Locate the cell with the specified text and output its [x, y] center coordinate. 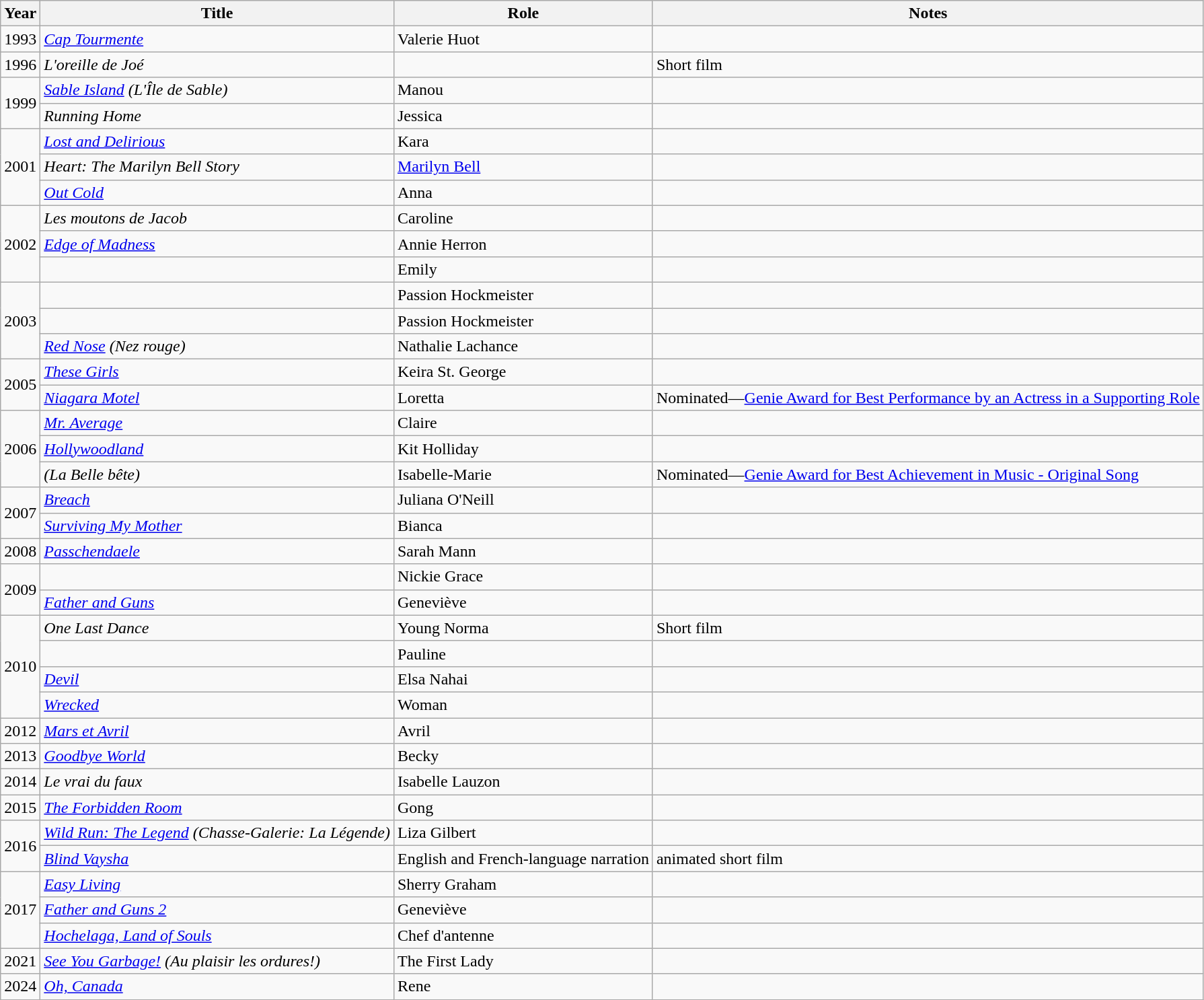
Year [20, 13]
Elsa Nahai [523, 679]
Father and Guns 2 [217, 910]
2009 [20, 590]
Nominated—Genie Award for Best Achievement in Music - Original Song [928, 474]
Passchendaele [217, 551]
2008 [20, 551]
1993 [20, 39]
Rene [523, 987]
One Last Dance [217, 628]
Blind Vaysha [217, 859]
Wrecked [217, 705]
Juliana O'Neill [523, 500]
Mr. Average [217, 423]
Out Cold [217, 192]
Nickie Grace [523, 577]
The First Lady [523, 961]
Niagara Motel [217, 398]
Mars et Avril [217, 730]
Lost and Delirious [217, 141]
2015 [20, 808]
2001 [20, 167]
Wild Run: The Legend (Chasse-Galerie: La Légende) [217, 833]
Oh, Canada [217, 987]
Becky [523, 756]
Emily [523, 269]
Caroline [523, 218]
2010 [20, 666]
2003 [20, 320]
Jessica [523, 116]
The Forbidden Room [217, 808]
Valerie Huot [523, 39]
animated short film [928, 859]
(La Belle bête) [217, 474]
Manou [523, 90]
Anna [523, 192]
Notes [928, 13]
Sable Island (L'Île de Sable) [217, 90]
2017 [20, 910]
Cap Tourmente [217, 39]
Isabelle-Marie [523, 474]
Nominated—Genie Award for Best Performance by an Actress in a Supporting Role [928, 398]
Hochelaga, Land of Souls [217, 935]
2012 [20, 730]
Title [217, 13]
Heart: The Marilyn Bell Story [217, 167]
Hollywoodland [217, 449]
Devil [217, 679]
1996 [20, 65]
2021 [20, 961]
Keira St. George [523, 372]
These Girls [217, 372]
Bianca [523, 526]
Sherry Graham [523, 884]
L'oreille de Joé [217, 65]
Isabelle Lauzon [523, 782]
English and French-language narration [523, 859]
Woman [523, 705]
Goodbye World [217, 756]
Les moutons de Jacob [217, 218]
Chef d'antenne [523, 935]
2002 [20, 244]
Marilyn Bell [523, 167]
Le vrai du faux [217, 782]
2006 [20, 449]
Running Home [217, 116]
2007 [20, 513]
Sarah Mann [523, 551]
Gong [523, 808]
2024 [20, 987]
2014 [20, 782]
Annie Herron [523, 244]
1999 [20, 103]
See You Garbage! (Au plaisir les ordures!) [217, 961]
Liza Gilbert [523, 833]
2005 [20, 385]
Loretta [523, 398]
Surviving My Mother [217, 526]
2016 [20, 846]
Avril [523, 730]
Role [523, 13]
Father and Guns [217, 602]
Kara [523, 141]
Claire [523, 423]
Edge of Madness [217, 244]
Easy Living [217, 884]
Nathalie Lachance [523, 347]
Breach [217, 500]
Red Nose (Nez rouge) [217, 347]
Pauline [523, 653]
2013 [20, 756]
Young Norma [523, 628]
Kit Holliday [523, 449]
